Output the (X, Y) coordinate of the center of the cell containing the given text.  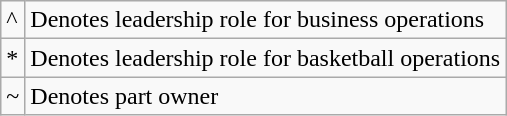
~ (13, 96)
Denotes part owner (266, 96)
Denotes leadership role for basketball operations (266, 58)
* (13, 58)
^ (13, 20)
Denotes leadership role for business operations (266, 20)
